Determine the [X, Y] coordinate at the center of the cell enclosing the given text.  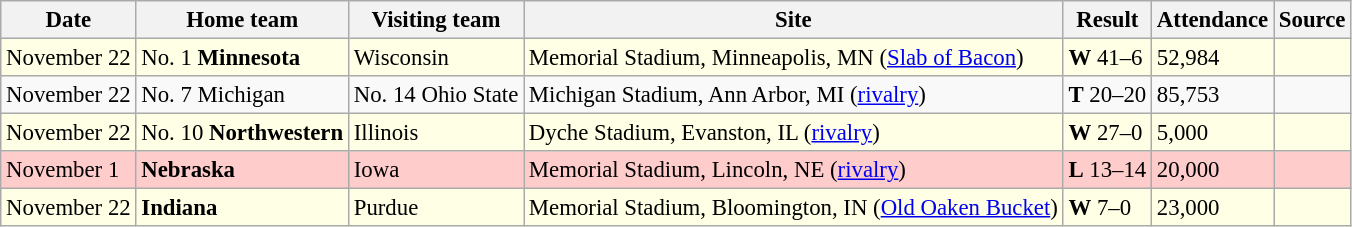
52,984 [1213, 58]
Visiting team [436, 20]
Nebraska [242, 170]
November 1 [68, 170]
W 41–6 [1107, 58]
Result [1107, 20]
Memorial Stadium, Bloomington, IN (Old Oaken Bucket) [794, 208]
No. 10 Northwestern [242, 133]
Indiana [242, 208]
W 7–0 [1107, 208]
Purdue [436, 208]
Attendance [1213, 20]
85,753 [1213, 95]
5,000 [1213, 133]
Date [68, 20]
Site [794, 20]
Illinois [436, 133]
Wisconsin [436, 58]
23,000 [1213, 208]
T 20–20 [1107, 95]
No. 14 Ohio State [436, 95]
Iowa [436, 170]
Dyche Stadium, Evanston, IL (rivalry) [794, 133]
No. 1 Minnesota [242, 58]
Source [1312, 20]
L 13–14 [1107, 170]
W 27–0 [1107, 133]
No. 7 Michigan [242, 95]
Memorial Stadium, Minneapolis, MN (Slab of Bacon) [794, 58]
20,000 [1213, 170]
Michigan Stadium, Ann Arbor, MI (rivalry) [794, 95]
Memorial Stadium, Lincoln, NE (rivalry) [794, 170]
Home team [242, 20]
